Return the (X, Y) coordinate for the center point of the cell that contains the specified text.  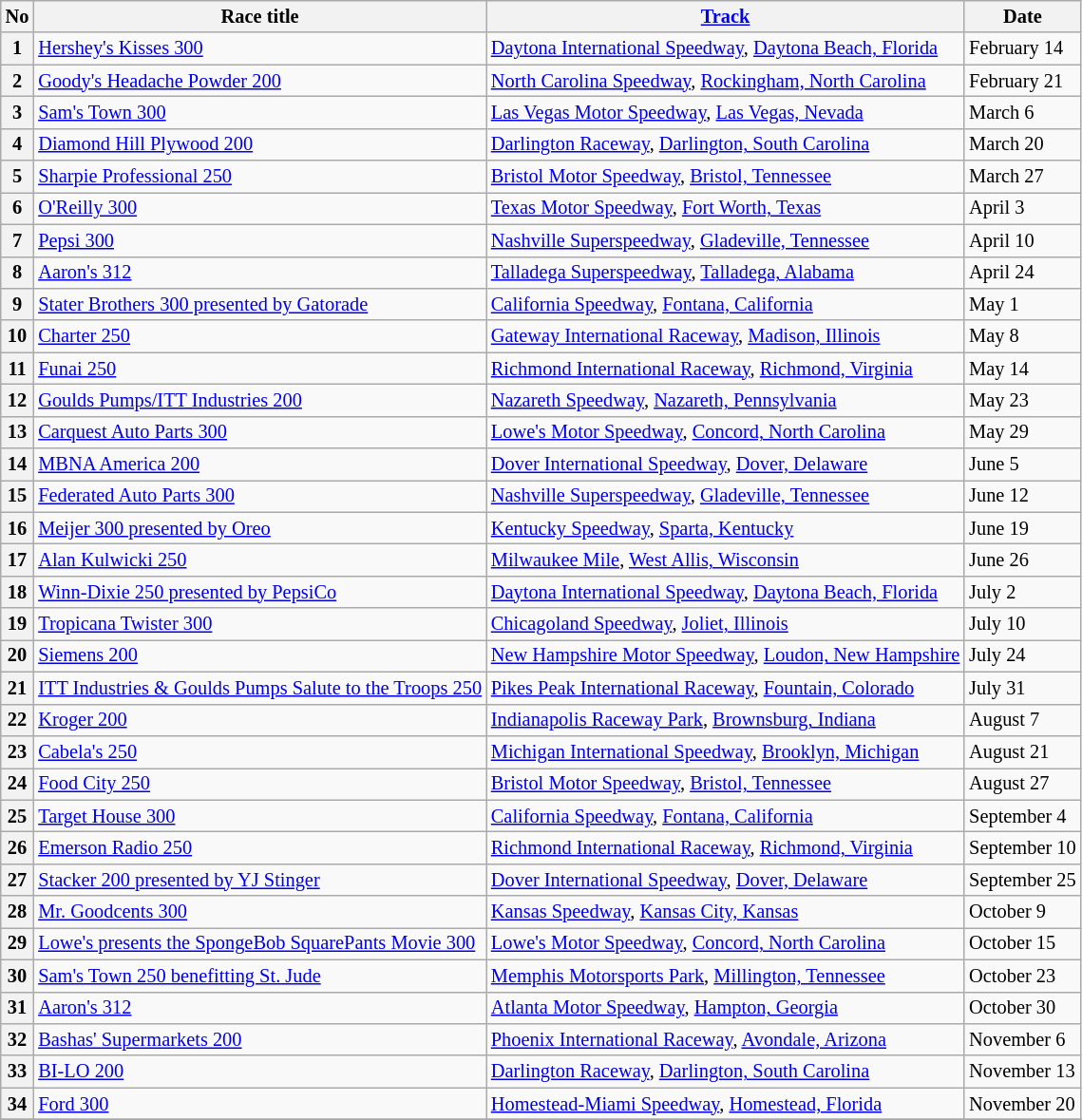
12 (17, 400)
April 3 (1022, 208)
No (17, 16)
Kentucky Speedway, Sparta, Kentucky (726, 528)
May 29 (1022, 432)
23 (17, 751)
September 10 (1022, 847)
O'Reilly 300 (260, 208)
May 23 (1022, 400)
ITT Industries & Goulds Pumps Salute to the Troops 250 (260, 688)
Bashas' Supermarkets 200 (260, 1039)
Kroger 200 (260, 720)
Talladega Superspeedway, Talladega, Alabama (726, 273)
Michigan International Speedway, Brooklyn, Michigan (726, 751)
Federated Auto Parts 300 (260, 496)
May 8 (1022, 336)
Food City 250 (260, 784)
June 26 (1022, 560)
Meijer 300 presented by Oreo (260, 528)
21 (17, 688)
22 (17, 720)
17 (17, 560)
Chicagoland Speedway, Joliet, Illinois (726, 624)
Kansas Speedway, Kansas City, Kansas (726, 912)
Indianapolis Raceway Park, Brownsburg, Indiana (726, 720)
11 (17, 369)
Texas Motor Speedway, Fort Worth, Texas (726, 208)
Sam's Town 300 (260, 112)
10 (17, 336)
1 (17, 48)
July 10 (1022, 624)
Ford 300 (260, 1104)
Pepsi 300 (260, 240)
33 (17, 1072)
Track (726, 16)
July 2 (1022, 592)
Lowe's presents the SpongeBob SquarePants Movie 300 (260, 943)
February 21 (1022, 81)
November 6 (1022, 1039)
Cabela's 250 (260, 751)
Memphis Motorsports Park, Millington, Tennessee (726, 976)
June 5 (1022, 465)
MBNA America 200 (260, 465)
25 (17, 816)
Nazareth Speedway, Nazareth, Pennsylvania (726, 400)
August 7 (1022, 720)
15 (17, 496)
8 (17, 273)
20 (17, 655)
7 (17, 240)
Stacker 200 presented by YJ Stinger (260, 880)
May 14 (1022, 369)
October 15 (1022, 943)
32 (17, 1039)
Hershey's Kisses 300 (260, 48)
Diamond Hill Plywood 200 (260, 144)
March 6 (1022, 112)
9 (17, 304)
18 (17, 592)
Gateway International Raceway, Madison, Illinois (726, 336)
27 (17, 880)
November 20 (1022, 1104)
13 (17, 432)
Las Vegas Motor Speedway, Las Vegas, Nevada (726, 112)
Siemens 200 (260, 655)
34 (17, 1104)
Pikes Peak International Raceway, Fountain, Colorado (726, 688)
September 25 (1022, 880)
26 (17, 847)
4 (17, 144)
Sam's Town 250 benefitting St. Jude (260, 976)
North Carolina Speedway, Rockingham, North Carolina (726, 81)
Milwaukee Mile, West Allis, Wisconsin (726, 560)
March 20 (1022, 144)
14 (17, 465)
September 4 (1022, 816)
Carquest Auto Parts 300 (260, 432)
29 (17, 943)
5 (17, 177)
6 (17, 208)
Funai 250 (260, 369)
July 24 (1022, 655)
2 (17, 81)
October 30 (1022, 1008)
Emerson Radio 250 (260, 847)
March 27 (1022, 177)
May 1 (1022, 304)
19 (17, 624)
October 23 (1022, 976)
February 14 (1022, 48)
16 (17, 528)
April 10 (1022, 240)
New Hampshire Motor Speedway, Loudon, New Hampshire (726, 655)
June 12 (1022, 496)
Alan Kulwicki 250 (260, 560)
Sharpie Professional 250 (260, 177)
April 24 (1022, 273)
31 (17, 1008)
November 13 (1022, 1072)
Mr. Goodcents 300 (260, 912)
Winn-Dixie 250 presented by PepsiCo (260, 592)
Date (1022, 16)
August 27 (1022, 784)
Goulds Pumps/ITT Industries 200 (260, 400)
July 31 (1022, 688)
Target House 300 (260, 816)
24 (17, 784)
Homestead-Miami Speedway, Homestead, Florida (726, 1104)
30 (17, 976)
Phoenix International Raceway, Avondale, Arizona (726, 1039)
BI-LO 200 (260, 1072)
August 21 (1022, 751)
28 (17, 912)
Stater Brothers 300 presented by Gatorade (260, 304)
3 (17, 112)
October 9 (1022, 912)
June 19 (1022, 528)
Race title (260, 16)
Charter 250 (260, 336)
Goody's Headache Powder 200 (260, 81)
Atlanta Motor Speedway, Hampton, Georgia (726, 1008)
Tropicana Twister 300 (260, 624)
